Provide the [x, y] coordinate of the cell's center where the given text is located.  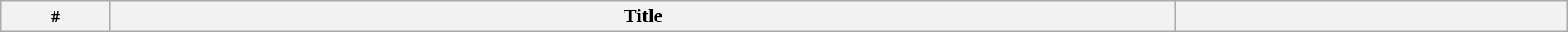
# [56, 16]
Title [643, 16]
